Output the (X, Y) coordinate of the center of the cell containing the given text.  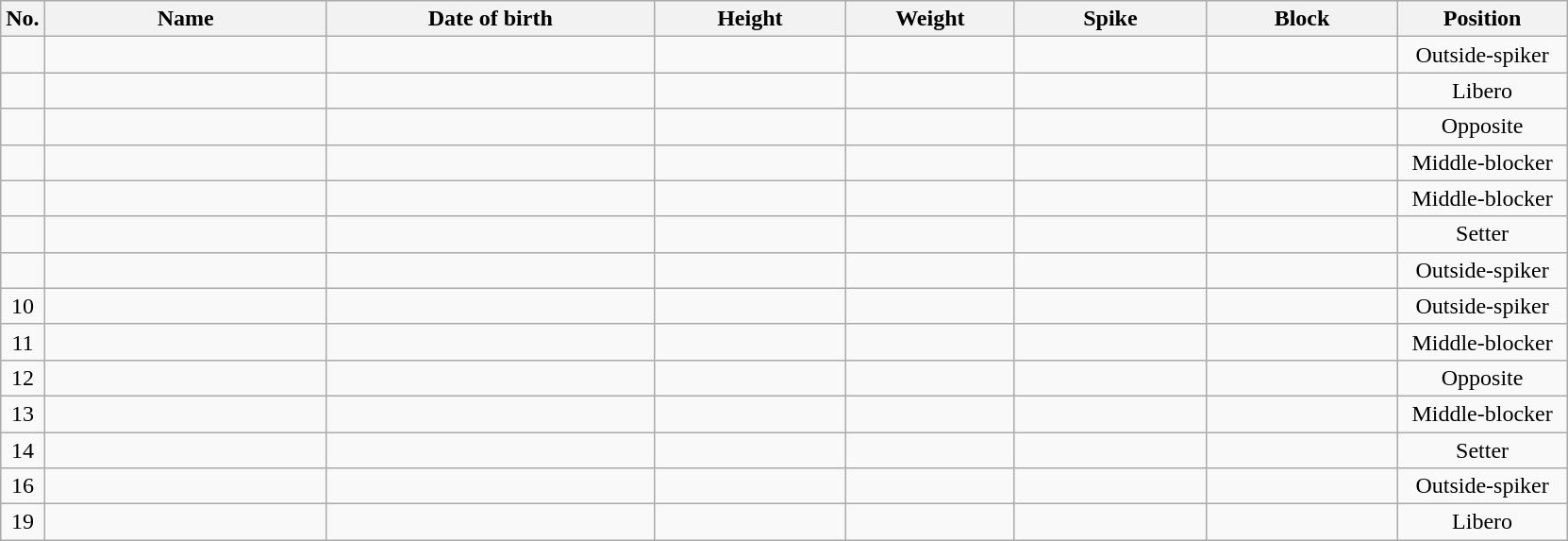
13 (23, 414)
Weight (930, 19)
Spike (1109, 19)
Date of birth (491, 19)
Block (1302, 19)
10 (23, 306)
11 (23, 342)
12 (23, 378)
14 (23, 450)
16 (23, 486)
No. (23, 19)
Position (1483, 19)
19 (23, 522)
Height (749, 19)
Name (185, 19)
